Extract the (x, y) coordinate from the center of the cell holding the provided text.  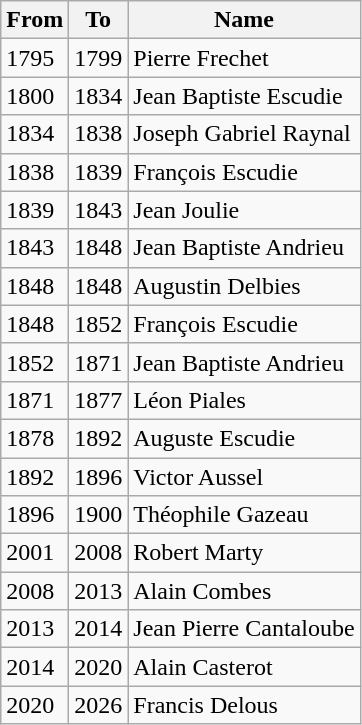
Joseph Gabriel Raynal (244, 134)
1877 (98, 400)
1795 (35, 58)
Alain Combes (244, 591)
To (98, 20)
2026 (98, 705)
Jean Pierre Cantaloube (244, 629)
Alain Casterot (244, 667)
Name (244, 20)
From (35, 20)
Victor Aussel (244, 477)
Augustin Delbies (244, 286)
1800 (35, 96)
Robert Marty (244, 553)
Théophile Gazeau (244, 515)
Pierre Frechet (244, 58)
Auguste Escudie (244, 438)
Léon Piales (244, 400)
Jean Joulie (244, 210)
1799 (98, 58)
Jean Baptiste Escudie (244, 96)
2001 (35, 553)
Francis Delous (244, 705)
1900 (98, 515)
1878 (35, 438)
